Provide the (x, y) coordinate of the cell's center where the given text is located.  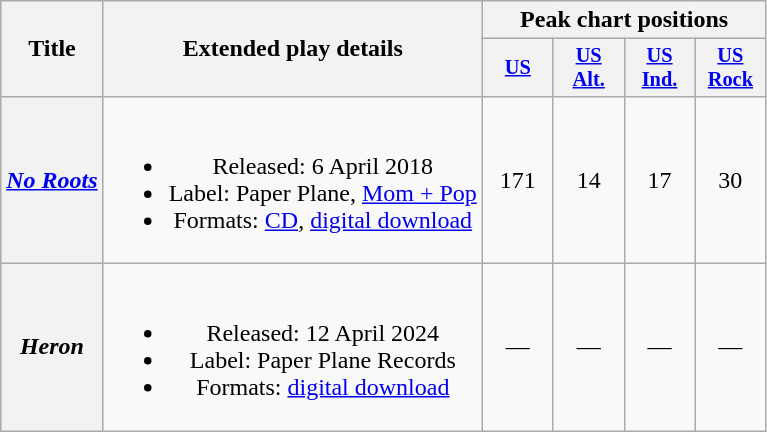
No Roots (52, 180)
14 (588, 180)
Title (52, 49)
30 (730, 180)
USInd. (660, 68)
Released: 6 April 2018Label: Paper Plane, Mom + PopFormats: CD, digital download (292, 180)
Heron (52, 348)
171 (518, 180)
Released: 12 April 2024Label: Paper Plane RecordsFormats: digital download (292, 348)
USAlt. (588, 68)
Extended play details (292, 49)
US (518, 68)
17 (660, 180)
Peak chart positions (624, 20)
US Rock (730, 68)
